Locate the cell with the specified text and output its (x, y) center coordinate. 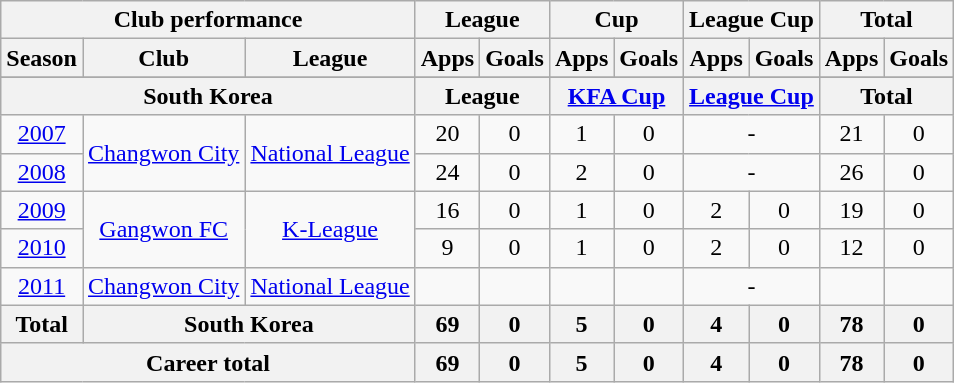
24 (447, 172)
Season (42, 58)
26 (851, 172)
12 (851, 248)
2009 (42, 210)
9 (447, 248)
Club (163, 58)
16 (447, 210)
Cup (616, 20)
2007 (42, 134)
20 (447, 134)
Career total (208, 362)
KFA Cup (616, 96)
Gangwon FC (163, 229)
2011 (42, 286)
K-League (330, 229)
21 (851, 134)
2010 (42, 248)
2008 (42, 172)
Club performance (208, 20)
19 (851, 210)
